Pinpoint the cell where the given text exists, returning its (x, y) midpoint coordinate. 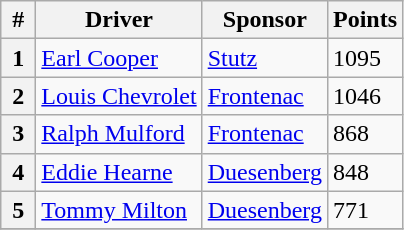
Louis Chevrolet (119, 96)
1046 (364, 96)
3 (18, 134)
1095 (364, 58)
Stutz (264, 58)
Earl Cooper (119, 58)
1 (18, 58)
868 (364, 134)
848 (364, 172)
Tommy Milton (119, 210)
771 (364, 210)
4 (18, 172)
5 (18, 210)
Driver (119, 20)
Sponsor (264, 20)
Points (364, 20)
Ralph Mulford (119, 134)
Eddie Hearne (119, 172)
# (18, 20)
2 (18, 96)
